For the text-containing cell, return its midpoint in (X, Y) coordinate format. 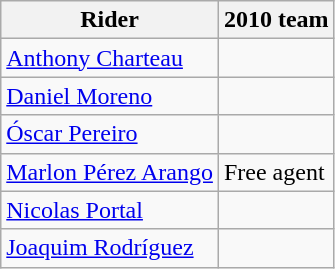
2010 team (276, 20)
Joaquim Rodríguez (110, 248)
Nicolas Portal (110, 210)
Marlon Pérez Arango (110, 172)
Óscar Pereiro (110, 134)
Free agent (276, 172)
Rider (110, 20)
Daniel Moreno (110, 96)
Anthony Charteau (110, 58)
